Search for the cell housing the specified text and yield its [X, Y] center coordinate. 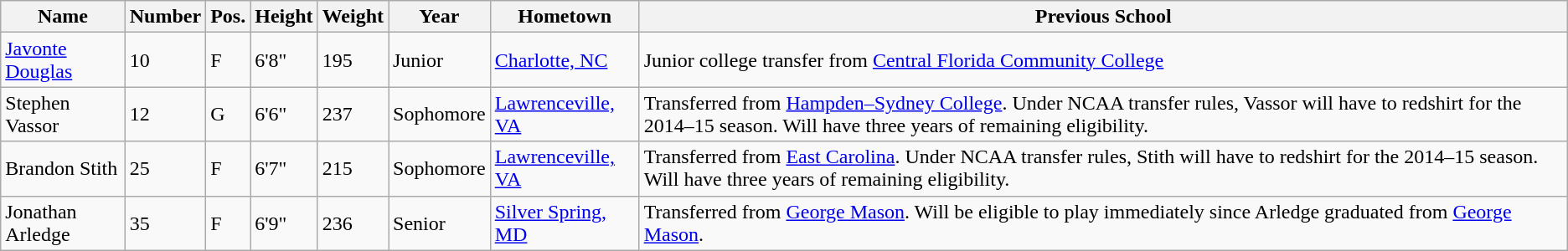
Year [440, 17]
Pos. [228, 17]
6'6" [284, 114]
237 [353, 114]
6'8" [284, 60]
195 [353, 60]
Junior college transfer from Central Florida Community College [1103, 60]
Senior [440, 223]
6'9" [284, 223]
236 [353, 223]
Height [284, 17]
Name [63, 17]
Jonathan Arledge [63, 223]
Hometown [565, 17]
Transferred from George Mason. Will be eligible to play immediately since Arledge graduated from George Mason. [1103, 223]
10 [165, 60]
Brandon Stith [63, 169]
Javonte Douglas [63, 60]
215 [353, 169]
Previous School [1103, 17]
Silver Spring, MD [565, 223]
Charlotte, NC [565, 60]
G [228, 114]
25 [165, 169]
Junior [440, 60]
35 [165, 223]
Stephen Vassor [63, 114]
Number [165, 17]
12 [165, 114]
Weight [353, 17]
6'7" [284, 169]
